Determine the (X, Y) coordinate at the center of the cell enclosing the given text.  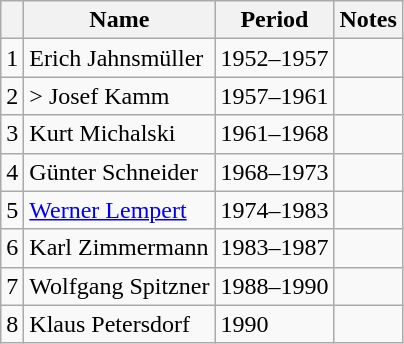
1990 (274, 324)
Erich Jahnsmüller (120, 58)
Period (274, 20)
Wolfgang Spitzner (120, 286)
Klaus Petersdorf (120, 324)
1983–1987 (274, 248)
1968–1973 (274, 172)
Werner Lempert (120, 210)
2 (12, 96)
Notes (368, 20)
Name (120, 20)
1974–1983 (274, 210)
3 (12, 134)
1961–1968 (274, 134)
7 (12, 286)
5 (12, 210)
Kurt Michalski (120, 134)
1957–1961 (274, 96)
4 (12, 172)
8 (12, 324)
Günter Schneider (120, 172)
1952–1957 (274, 58)
Karl Zimmermann (120, 248)
1 (12, 58)
> Josef Kamm (120, 96)
1988–1990 (274, 286)
6 (12, 248)
